Return the (x, y) coordinate for the center point of the cell that contains the specified text.  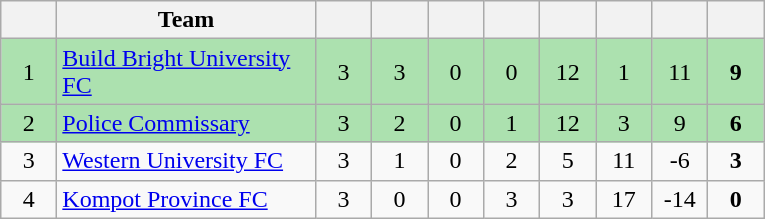
Build Bright University FC (186, 72)
17 (624, 199)
5 (568, 161)
4 (29, 199)
-6 (680, 161)
-14 (680, 199)
Team (186, 20)
6 (736, 123)
Western University FC (186, 161)
Kompot Province FC (186, 199)
Police Commissary (186, 123)
